From the cell containing the given text, extract its center point as (X, Y) coordinate. 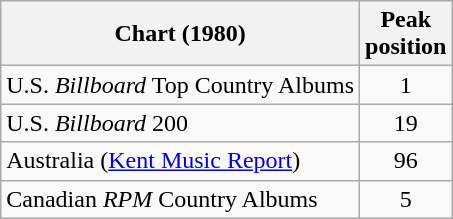
5 (406, 199)
96 (406, 161)
Chart (1980) (180, 34)
U.S. Billboard Top Country Albums (180, 85)
19 (406, 123)
1 (406, 85)
Australia (Kent Music Report) (180, 161)
Canadian RPM Country Albums (180, 199)
Peakposition (406, 34)
U.S. Billboard 200 (180, 123)
